Provide the (X, Y) coordinate of the cell's center where the given text is located.  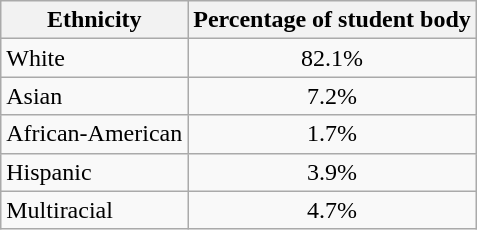
Ethnicity (94, 20)
3.9% (332, 172)
7.2% (332, 96)
Multiracial (94, 210)
Hispanic (94, 172)
Asian (94, 96)
1.7% (332, 134)
4.7% (332, 210)
82.1% (332, 58)
White (94, 58)
Percentage of student body (332, 20)
African-American (94, 134)
